Return the (X, Y) coordinate for the center point of the cell that contains the specified text.  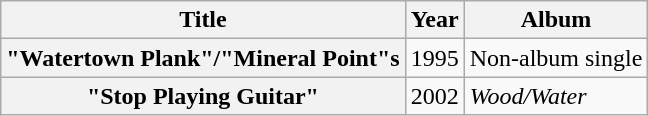
"Watertown Plank"/"Mineral Point"s (203, 58)
"Stop Playing Guitar" (203, 96)
Wood/Water (556, 96)
Title (203, 20)
Album (556, 20)
Year (434, 20)
2002 (434, 96)
Non-album single (556, 58)
1995 (434, 58)
